Find where the given text appears and provide that cell's center as (x, y) coordinate. 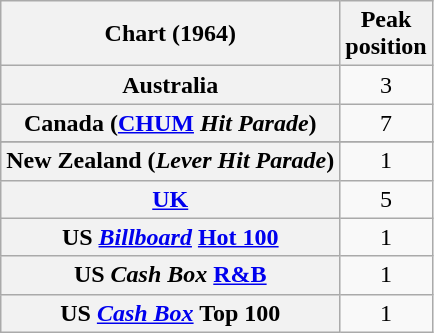
Peakposition (386, 34)
New Zealand (Lever Hit Parade) (170, 161)
US Billboard Hot 100 (170, 237)
Chart (1964) (170, 34)
US Cash Box Top 100 (170, 313)
7 (386, 123)
5 (386, 199)
Canada (CHUM Hit Parade) (170, 123)
3 (386, 85)
UK (170, 199)
US Cash Box R&B (170, 275)
Australia (170, 85)
